Return the [X, Y] coordinate for the center point of the cell that contains the specified text.  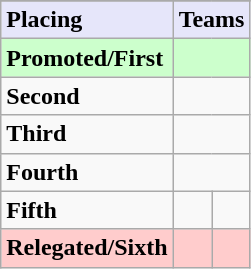
Placing [87, 20]
Fifth [87, 210]
Promoted/First [87, 58]
Teams [212, 20]
Second [87, 96]
Relegated/Sixth [87, 248]
Fourth [87, 172]
Third [87, 134]
